Provide the [x, y] coordinate of the cell's center where the given text is located.  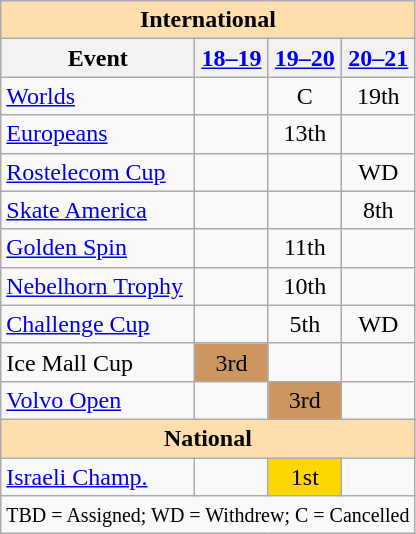
National [208, 438]
TBD = Assigned; WD = Withdrew; C = Cancelled [208, 515]
Europeans [98, 134]
Challenge Cup [98, 324]
1st [304, 477]
19–20 [304, 58]
Worlds [98, 96]
8th [378, 210]
Nebelhorn Trophy [98, 286]
19th [378, 96]
13th [304, 134]
Ice Mall Cup [98, 362]
International [208, 20]
C [304, 96]
Skate America [98, 210]
5th [304, 324]
Rostelecom Cup [98, 172]
Israeli Champ. [98, 477]
11th [304, 248]
Event [98, 58]
Golden Spin [98, 248]
Volvo Open [98, 400]
20–21 [378, 58]
18–19 [232, 58]
10th [304, 286]
